From the cell containing the given text, extract its center point as (X, Y) coordinate. 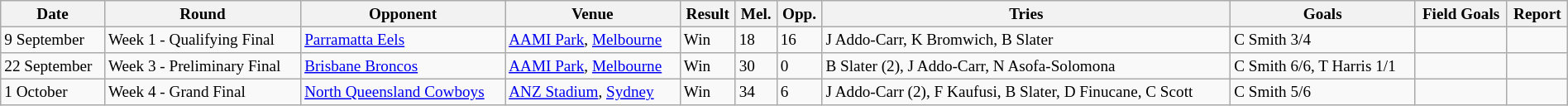
North Queensland Cowboys (404, 92)
9 September (53, 40)
ANZ Stadium, Sydney (593, 92)
16 (799, 40)
0 (799, 66)
1 October (53, 92)
B Slater (2), J Addo-Carr, N Asofa-Solomona (1026, 66)
Mel. (756, 14)
Venue (593, 14)
Goals (1323, 14)
J Addo-Carr, K Bromwich, B Slater (1026, 40)
22 September (53, 66)
Date (53, 14)
Opponent (404, 14)
C Smith 3/4 (1323, 40)
Week 3 - Preliminary Final (202, 66)
30 (756, 66)
Week 1 - Qualifying Final (202, 40)
34 (756, 92)
Round (202, 14)
Tries (1026, 14)
Opp. (799, 14)
C Smith 5/6 (1323, 92)
Brisbane Broncos (404, 66)
C Smith 6/6, T Harris 1/1 (1323, 66)
6 (799, 92)
Field Goals (1461, 14)
J Addo-Carr (2), F Kaufusi, B Slater, D Finucane, C Scott (1026, 92)
Week 4 - Grand Final (202, 92)
Result (708, 14)
18 (756, 40)
Report (1537, 14)
Parramatta Eels (404, 40)
